Search for the cell housing the specified text and yield its (X, Y) center coordinate. 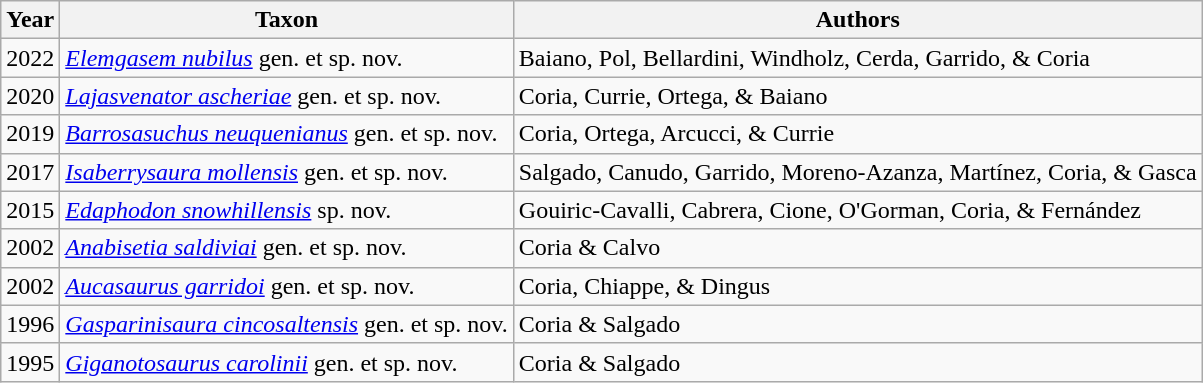
Year (30, 20)
2015 (30, 210)
Coria, Currie, Ortega, & Baiano (858, 96)
2017 (30, 172)
1996 (30, 324)
Lajasvenator ascheriae gen. et sp. nov. (287, 96)
2022 (30, 58)
Gouiric-Cavalli, Cabrera, Cione, O'Gorman, Coria, & Fernández (858, 210)
Giganotosaurus carolinii gen. et sp. nov. (287, 362)
Baiano, Pol, Bellardini, Windholz, Cerda, Garrido, & Coria (858, 58)
Coria & Calvo (858, 248)
Edaphodon snowhillensis sp. nov. (287, 210)
Aucasaurus garridoi gen. et sp. nov. (287, 286)
Anabisetia saldiviai gen. et sp. nov. (287, 248)
Salgado, Canudo, Garrido, Moreno-Azanza, Martínez, Coria, & Gasca (858, 172)
Elemgasem nubilus gen. et sp. nov. (287, 58)
2020 (30, 96)
Barrosasuchus neuquenianus gen. et sp. nov. (287, 134)
Gasparinisaura cincosaltensis gen. et sp. nov. (287, 324)
Authors (858, 20)
Isaberrysaura mollensis gen. et sp. nov. (287, 172)
1995 (30, 362)
2019 (30, 134)
Coria, Chiappe, & Dingus (858, 286)
Taxon (287, 20)
Coria, Ortega, Arcucci, & Currie (858, 134)
